Pinpoint the cell where the given text exists, returning its (X, Y) midpoint coordinate. 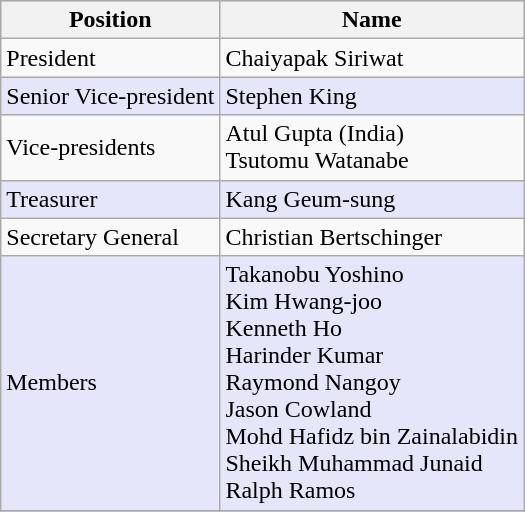
Kang Geum-sung (372, 199)
Vice-presidents (110, 148)
Position (110, 20)
Secretary General (110, 237)
Atul Gupta (India) Tsutomu Watanabe (372, 148)
Name (372, 20)
Members (110, 383)
Takanobu Yoshino Kim Hwang-joo Kenneth Ho Harinder Kumar Raymond Nangoy Jason Cowland Mohd Hafidz bin Zainalabidin Sheikh Muhammad Junaid Ralph Ramos (372, 383)
Christian Bertschinger (372, 237)
Stephen King (372, 96)
Senior Vice-president (110, 96)
President (110, 58)
Treasurer (110, 199)
Chaiyapak Siriwat (372, 58)
